For the text-containing cell, return its midpoint in [X, Y] coordinate format. 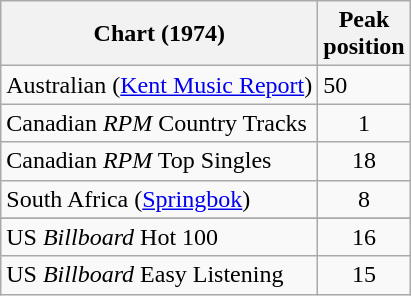
50 [364, 85]
South Africa (Springbok) [160, 199]
US Billboard Easy Listening [160, 275]
15 [364, 275]
Chart (1974) [160, 34]
8 [364, 199]
18 [364, 161]
US Billboard Hot 100 [160, 237]
1 [364, 123]
Canadian RPM Top Singles [160, 161]
Australian (Kent Music Report) [160, 85]
Canadian RPM Country Tracks [160, 123]
Peakposition [364, 34]
16 [364, 237]
